From the cell containing the given text, extract its center point as (x, y) coordinate. 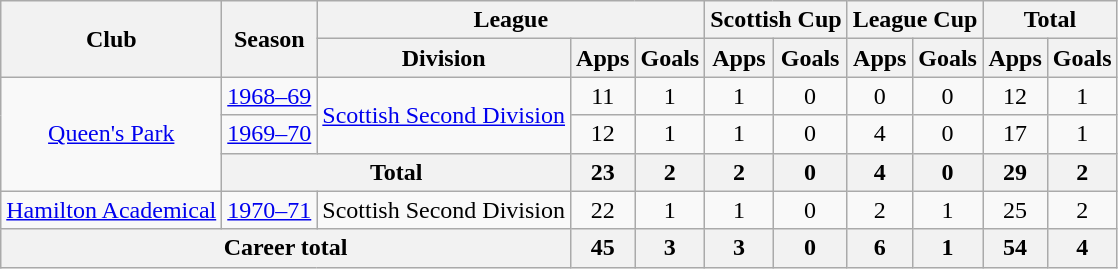
Hamilton Academical (112, 210)
League Cup (915, 20)
1970–71 (270, 210)
22 (603, 210)
Queen's Park (112, 134)
1968–69 (270, 96)
23 (603, 172)
Career total (286, 248)
Scottish Cup (776, 20)
11 (603, 96)
League (511, 20)
Club (112, 39)
Season (270, 39)
54 (1015, 248)
25 (1015, 210)
6 (880, 248)
29 (1015, 172)
1969–70 (270, 134)
45 (603, 248)
Division (444, 58)
17 (1015, 134)
